Capture the cell that displays the provided text and extract its [X, Y] central coordinate. 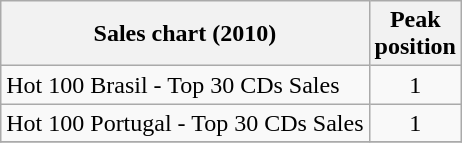
Hot 100 Portugal - Top 30 CDs Sales [185, 123]
Hot 100 Brasil - Top 30 CDs Sales [185, 85]
Sales chart (2010) [185, 34]
Peakposition [415, 34]
